Search for the cell housing the specified text and yield its [x, y] center coordinate. 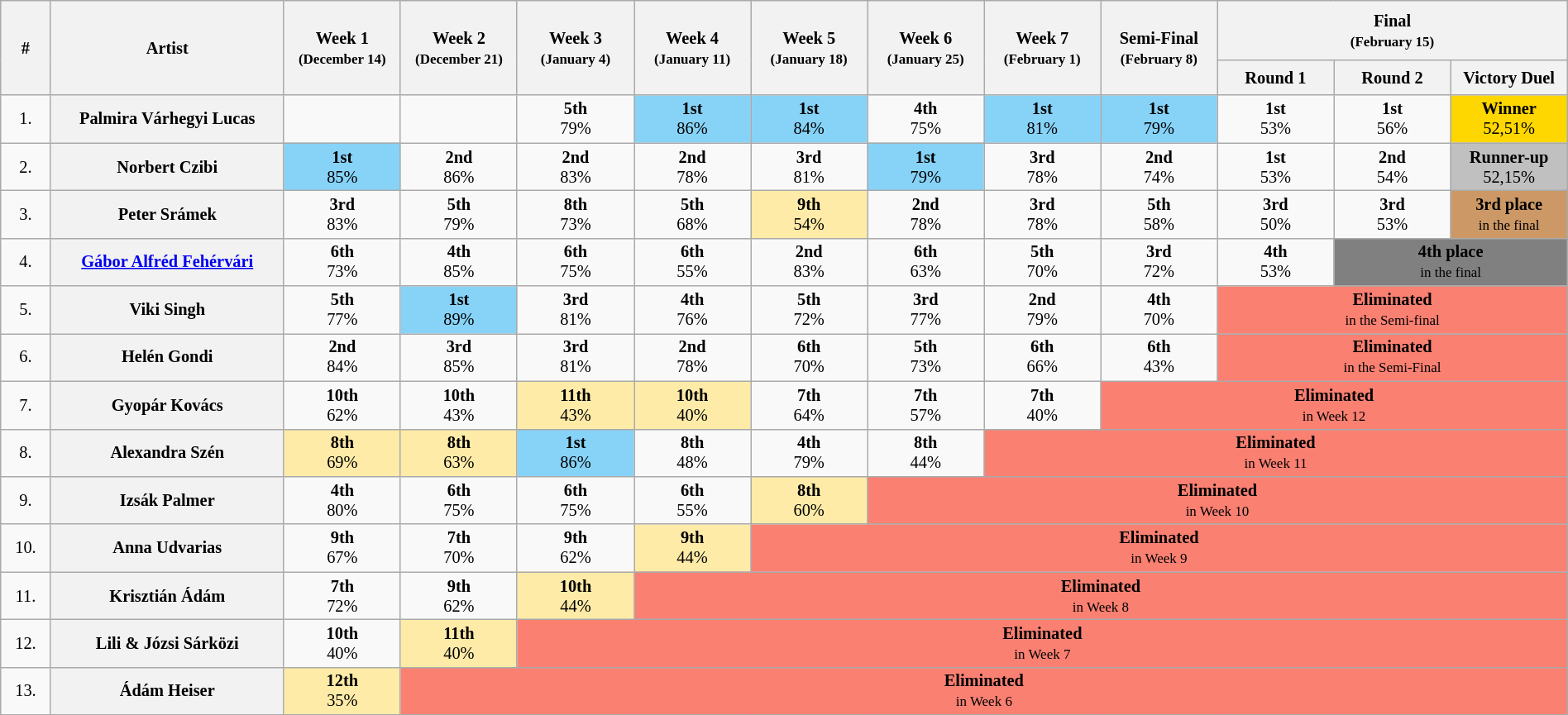
3rd53% [1393, 214]
5th58% [1159, 214]
4th85% [458, 262]
Palmira Várhegyi Lucas [167, 119]
8th48% [693, 453]
Week 6(January 25) [926, 48]
4th80% [342, 500]
Helén Gondi [167, 357]
Week 5(January 18) [809, 48]
1st89% [458, 310]
Norbert Czibi [167, 167]
1. [26, 119]
Victory Duel [1508, 78]
3rd50% [1275, 214]
6th43% [1159, 357]
5th73% [926, 357]
2nd74% [1159, 167]
7th70% [458, 548]
Izsák Palmer [167, 500]
5. [26, 310]
Week 1(December 14) [342, 48]
Semi-Final(February 8) [1159, 48]
4th placein the final [1451, 262]
Eliminated in Week 12 [1334, 405]
Eliminated in Week 9 [1159, 548]
5th77% [342, 310]
Week 2(December 21) [458, 48]
7. [26, 405]
6th66% [1042, 357]
4. [26, 262]
6th63% [926, 262]
11th40% [458, 643]
5th70% [1042, 262]
2nd79% [1042, 310]
2nd54% [1393, 167]
10th62% [342, 405]
Eliminated in Week 7 [1042, 643]
9th54% [809, 214]
10. [26, 548]
1st84% [809, 119]
2nd86% [458, 167]
Eliminated in Week 8 [1102, 596]
Viki Singh [167, 310]
11. [26, 596]
Eliminated in Week 10 [1217, 500]
6. [26, 357]
9. [26, 500]
Peter Srámek [167, 214]
Krisztián Ádám [167, 596]
5th68% [693, 214]
Week 7(February 1) [1042, 48]
Eliminatedin the Semi-Final [1393, 357]
1st85% [342, 167]
Lili & Józsi Sárközi [167, 643]
3rd placein the final [1508, 214]
8. [26, 453]
8th44% [926, 453]
8th73% [576, 214]
Week 4(January 11) [693, 48]
12. [26, 643]
10th44% [576, 596]
9th44% [693, 548]
4th76% [693, 310]
7th64% [809, 405]
1st56% [1393, 119]
Eliminated in Week 6 [984, 691]
4th70% [1159, 310]
# [26, 48]
Runner-up52,15% [1508, 167]
Anna Udvarias [167, 548]
4th53% [1275, 262]
12th35% [342, 691]
3rd72% [1159, 262]
Round 2 [1393, 78]
Gyopár Kovács [167, 405]
7th40% [1042, 405]
3. [26, 214]
11th43% [576, 405]
13. [26, 691]
Final(February 15) [1393, 30]
8th63% [458, 453]
2nd84% [342, 357]
4th79% [809, 453]
Week 3(January 4) [576, 48]
7th57% [926, 405]
2. [26, 167]
3rd83% [342, 214]
10th43% [458, 405]
5th72% [809, 310]
Ádám Heiser [167, 691]
Gábor Alfréd Fehérvári [167, 262]
Artist [167, 48]
6th70% [809, 357]
1st81% [1042, 119]
Eliminatedin the Semi-final [1393, 310]
9th67% [342, 548]
3rd77% [926, 310]
6th73% [342, 262]
7th72% [342, 596]
Round 1 [1275, 78]
Alexandra Szén [167, 453]
4th75% [926, 119]
8th60% [809, 500]
Winner52,51% [1508, 119]
3rd85% [458, 357]
Eliminated in Week 11 [1276, 453]
8th69% [342, 453]
